From the cell containing the given text, extract its center point as [X, Y] coordinate. 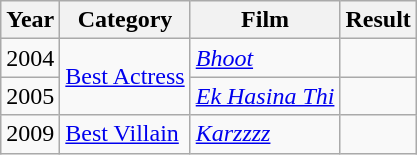
Result [378, 20]
Film [265, 20]
Category [125, 20]
Year [30, 20]
Ek Hasina Thi [265, 96]
Bhoot [265, 58]
2004 [30, 58]
Best Actress [125, 77]
2009 [30, 134]
Karzzzz [265, 134]
Best Villain [125, 134]
2005 [30, 96]
